Pinpoint the cell where the given text exists, returning its [X, Y] midpoint coordinate. 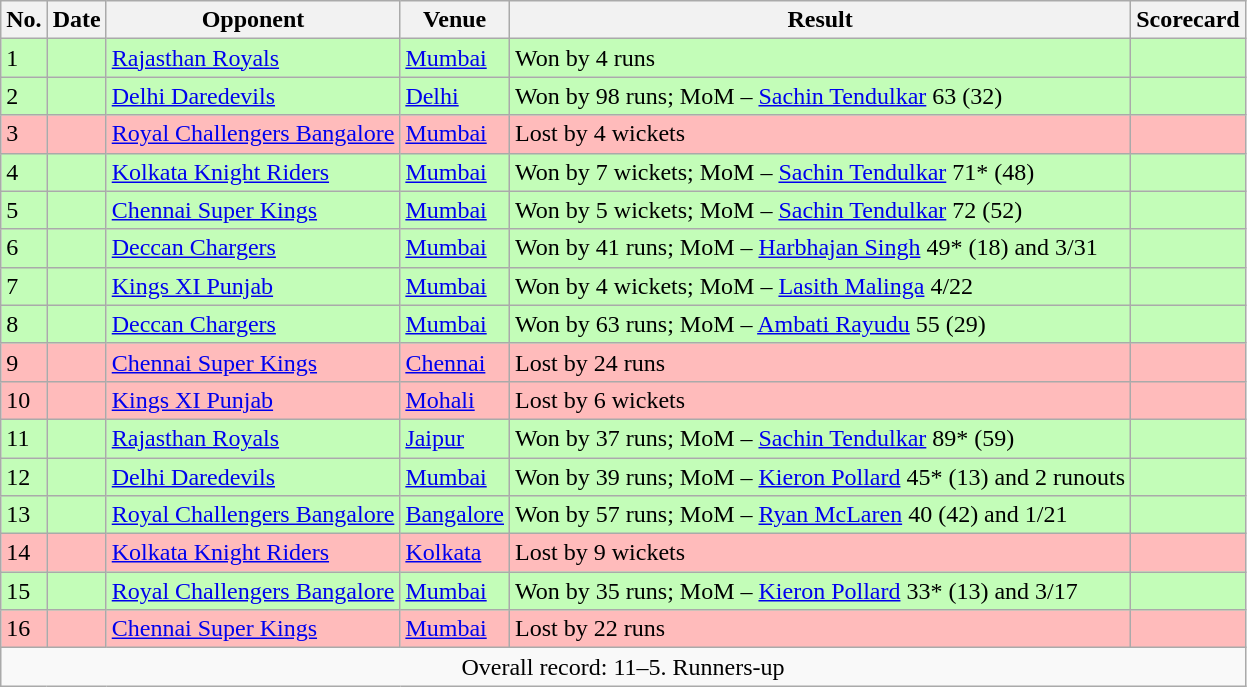
Won by 57 runs; MoM – Ryan McLaren 40 (42) and 1/21 [820, 515]
1 [24, 58]
Lost by 24 runs [820, 362]
Won by 7 wickets; MoM – Sachin Tendulkar 71* (48) [820, 172]
Date [76, 20]
2 [24, 96]
Won by 4 runs [820, 58]
13 [24, 515]
Opponent [253, 20]
15 [24, 591]
12 [24, 477]
Lost by 4 wickets [820, 134]
14 [24, 553]
Won by 39 runs; MoM – Kieron Pollard 45* (13) and 2 runouts [820, 477]
Delhi [455, 96]
Chennai [455, 362]
Overall record: 11–5. Runners-up [623, 667]
Lost by 6 wickets [820, 400]
Result [820, 20]
Jaipur [455, 438]
8 [24, 324]
Won by 4 wickets; MoM – Lasith Malinga 4/22 [820, 286]
Bangalore [455, 515]
10 [24, 400]
9 [24, 362]
7 [24, 286]
Won by 35 runs; MoM – Kieron Pollard 33* (13) and 3/17 [820, 591]
11 [24, 438]
4 [24, 172]
Won by 41 runs; MoM – Harbhajan Singh 49* (18) and 3/31 [820, 248]
Won by 37 runs; MoM – Sachin Tendulkar 89* (59) [820, 438]
Lost by 22 runs [820, 629]
5 [24, 210]
3 [24, 134]
16 [24, 629]
6 [24, 248]
No. [24, 20]
Won by 5 wickets; MoM – Sachin Tendulkar 72 (52) [820, 210]
Venue [455, 20]
Mohali [455, 400]
Won by 98 runs; MoM – Sachin Tendulkar 63 (32) [820, 96]
Kolkata [455, 553]
Lost by 9 wickets [820, 553]
Won by 63 runs; MoM – Ambati Rayudu 55 (29) [820, 324]
Scorecard [1188, 20]
